Capture the cell that displays the provided text and extract its (X, Y) central coordinate. 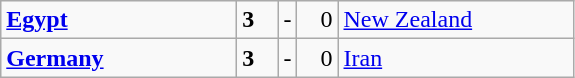
Germany (119, 58)
Iran (456, 58)
New Zealand (456, 20)
Egypt (119, 20)
